For the text-containing cell, return its midpoint in [X, Y] coordinate format. 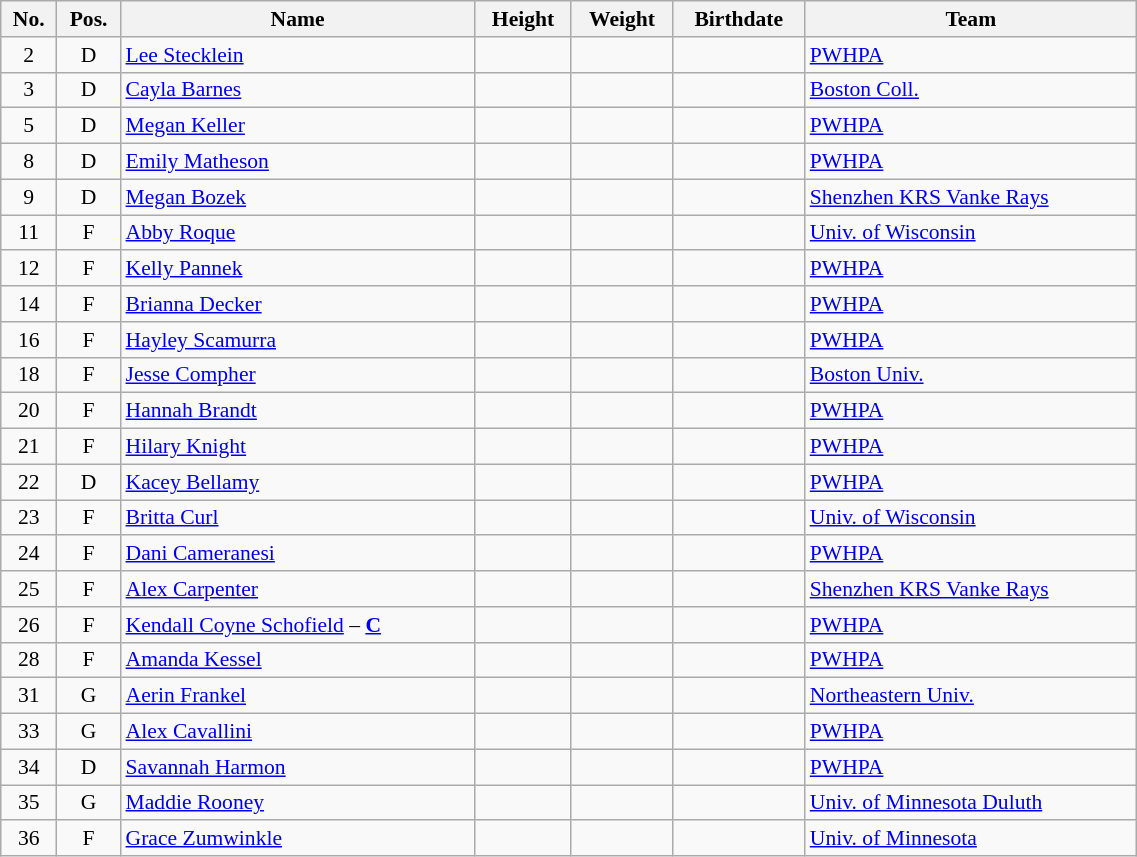
Univ. of Minnesota Duluth [971, 803]
23 [29, 518]
Boston Coll. [971, 90]
Megan Bozek [298, 197]
12 [29, 269]
Alex Cavallini [298, 732]
Grace Zumwinkle [298, 839]
Hannah Brandt [298, 411]
Lee Stecklein [298, 55]
25 [29, 589]
Kendall Coyne Schofield – C [298, 625]
Brianna Decker [298, 304]
Emily Matheson [298, 162]
33 [29, 732]
28 [29, 660]
5 [29, 126]
Birthdate [739, 19]
Cayla Barnes [298, 90]
Abby Roque [298, 233]
20 [29, 411]
9 [29, 197]
Britta Curl [298, 518]
31 [29, 696]
Alex Carpenter [298, 589]
Savannah Harmon [298, 767]
11 [29, 233]
16 [29, 340]
18 [29, 375]
Pos. [89, 19]
Boston Univ. [971, 375]
8 [29, 162]
Hayley Scamurra [298, 340]
Kelly Pannek [298, 269]
Amanda Kessel [298, 660]
No. [29, 19]
2 [29, 55]
35 [29, 803]
34 [29, 767]
Height [524, 19]
36 [29, 839]
24 [29, 554]
Dani Cameranesi [298, 554]
22 [29, 482]
Maddie Rooney [298, 803]
Kacey Bellamy [298, 482]
Jesse Compher [298, 375]
Megan Keller [298, 126]
Weight [622, 19]
14 [29, 304]
26 [29, 625]
3 [29, 90]
Name [298, 19]
21 [29, 447]
Univ. of Minnesota [971, 839]
Aerin Frankel [298, 696]
Northeastern Univ. [971, 696]
Team [971, 19]
Hilary Knight [298, 447]
